For the text-containing cell, return its midpoint in [x, y] coordinate format. 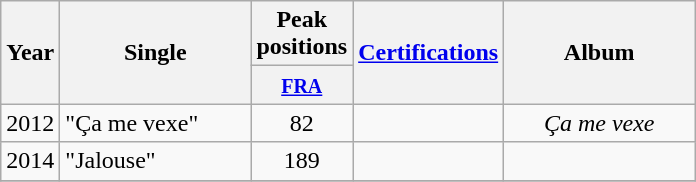
82 [302, 123]
"Jalouse" [156, 161]
Peak positions [302, 34]
Ça me vexe [600, 123]
"Ça me vexe" [156, 123]
189 [302, 161]
Year [30, 52]
Single [156, 52]
Album [600, 52]
2012 [30, 123]
FRA [302, 85]
Certifications [428, 52]
2014 [30, 161]
